Scan for the cell matching the given text and deliver its (X, Y) coordinate at center. 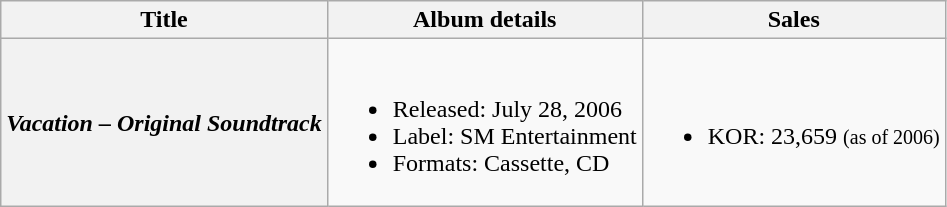
Title (164, 20)
Sales (794, 20)
Vacation – Original Soundtrack (164, 122)
Album details (484, 20)
Released: July 28, 2006Label: SM EntertainmentFormats: Cassette, CD (484, 122)
KOR: 23,659 (as of 2006) (794, 122)
